Extract the [x, y] coordinate from the center of the cell holding the provided text.  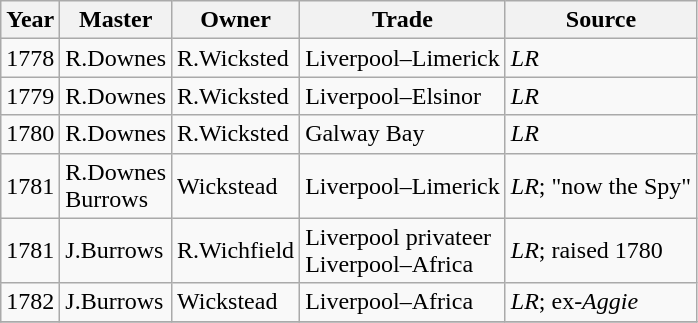
Liverpool–Africa [403, 302]
Owner [236, 20]
LR; "now the Spy" [600, 186]
1782 [30, 302]
Liverpool–Elsinor [403, 96]
Liverpool privateerLiverpool–Africa [403, 250]
Year [30, 20]
1778 [30, 58]
1780 [30, 134]
Source [600, 20]
R.Wichfield [236, 250]
LR; raised 1780 [600, 250]
1779 [30, 96]
Master [116, 20]
LR; ex-Aggie [600, 302]
Trade [403, 20]
Galway Bay [403, 134]
R.DownesBurrows [116, 186]
